Detect which cell encompasses the target text, then output its [X, Y] center coordinate. 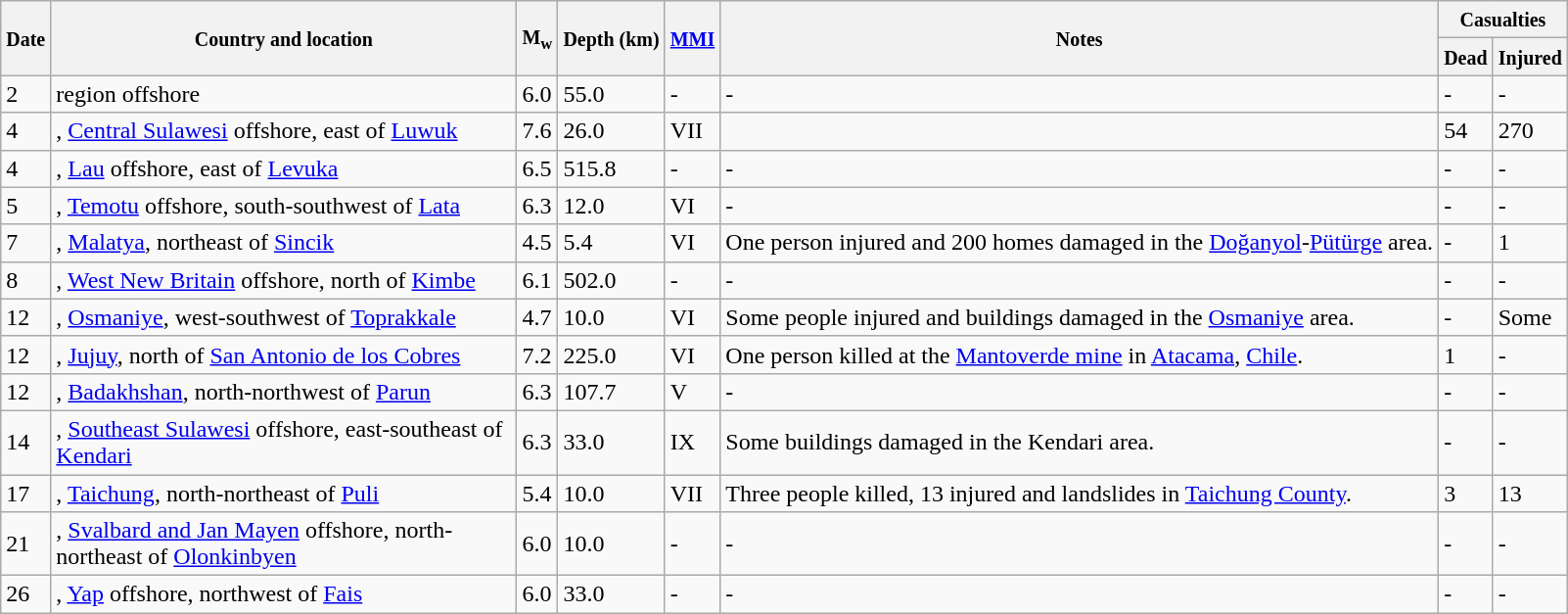
6.5 [537, 168]
14 [25, 443]
107.7 [611, 392]
515.8 [611, 168]
, Svalbard and Jan Mayen offshore, north-northeast of Olonkinbyen [284, 544]
Depth (km) [611, 38]
MMI [693, 38]
, Osmaniye, west-southwest of Toprakkale [284, 317]
, Central Sulawesi offshore, east of Luwuk [284, 131]
225.0 [611, 354]
55.0 [611, 94]
7.2 [537, 354]
One person injured and 200 homes damaged in the Doğanyol-Pütürge area. [1080, 243]
5 [25, 206]
Some [1530, 317]
13 [1530, 493]
21 [25, 544]
, Taichung, north-northeast of Puli [284, 493]
IX [693, 443]
Country and location [284, 38]
V [693, 392]
One person killed at the Mantoverde mine in Atacama, Chile. [1080, 354]
Some people injured and buildings damaged in the Osmaniye area. [1080, 317]
4.5 [537, 243]
Dead [1466, 57]
Three people killed, 13 injured and landslides in Taichung County. [1080, 493]
26 [25, 594]
Mw [537, 38]
8 [25, 280]
, Yap offshore, northwest of Fais [284, 594]
, Badakhshan, north-northwest of Parun [284, 392]
54 [1466, 131]
, Jujuy, north of San Antonio de los Cobres [284, 354]
Notes [1080, 38]
6.1 [537, 280]
3 [1466, 493]
Injured [1530, 57]
2 [25, 94]
, Southeast Sulawesi offshore, east-southeast of Kendari [284, 443]
region offshore [284, 94]
, Malatya, northeast of Sincik [284, 243]
, West New Britain offshore, north of Kimbe [284, 280]
Some buildings damaged in the Kendari area. [1080, 443]
Casualties [1503, 20]
7 [25, 243]
17 [25, 493]
502.0 [611, 280]
12.0 [611, 206]
270 [1530, 131]
, Lau offshore, east of Levuka [284, 168]
26.0 [611, 131]
7.6 [537, 131]
Date [25, 38]
, Temotu offshore, south-southwest of Lata [284, 206]
4.7 [537, 317]
